Scan for the cell matching the given text and deliver its [x, y] coordinate at center. 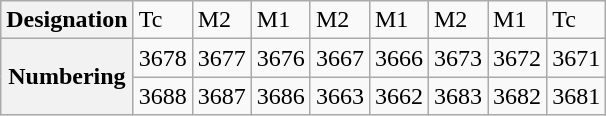
3682 [518, 96]
3667 [340, 58]
3672 [518, 58]
3683 [458, 96]
3686 [280, 96]
3687 [222, 96]
Numbering [67, 77]
3663 [340, 96]
3677 [222, 58]
3671 [576, 58]
3678 [162, 58]
3666 [398, 58]
3688 [162, 96]
3662 [398, 96]
3681 [576, 96]
3673 [458, 58]
3676 [280, 58]
Designation [67, 20]
